Extract the [X, Y] coordinate from the center of the cell holding the provided text.  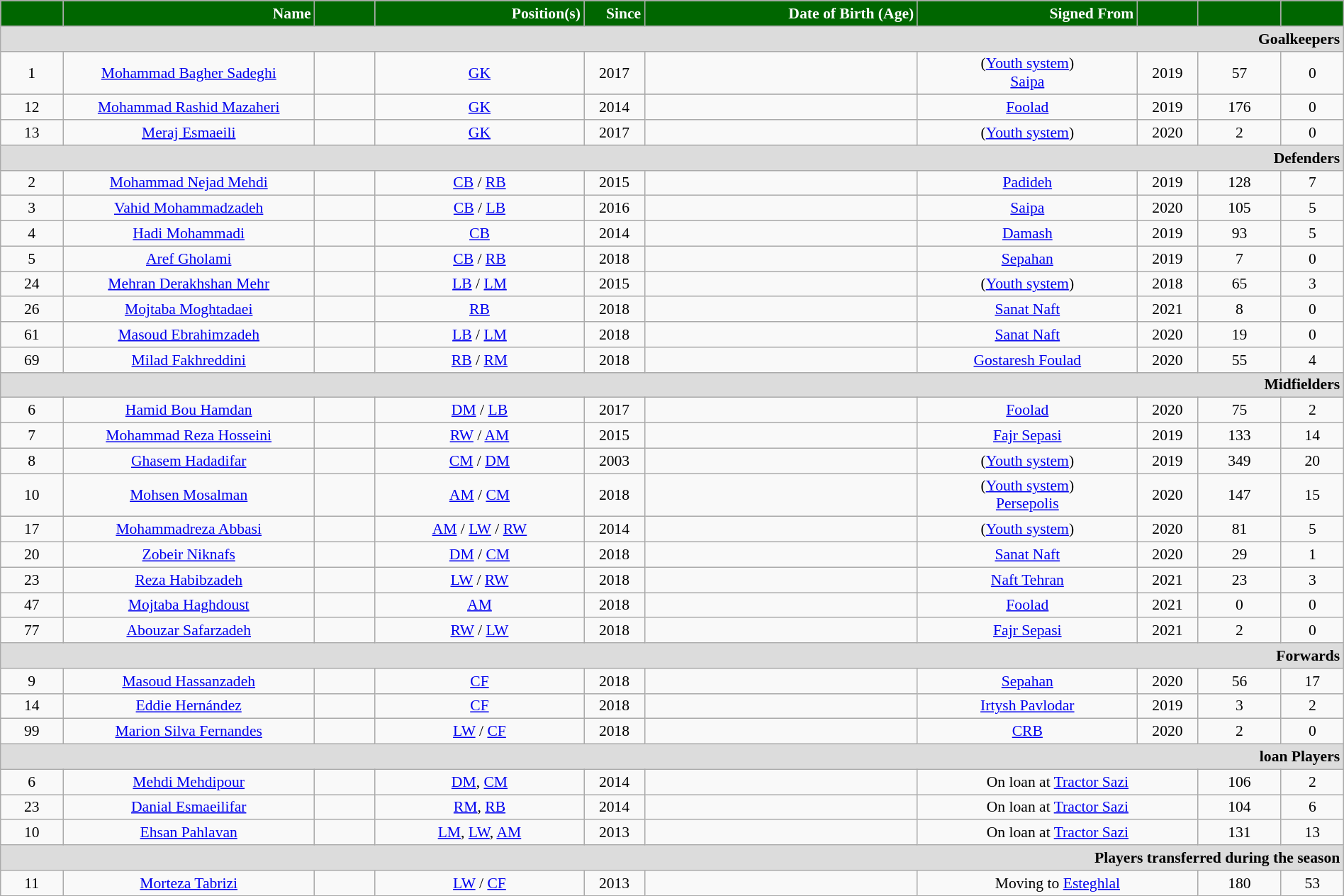
(Youth system) Persepolis [1027, 495]
75 [1240, 410]
Reza Habibzadeh [189, 580]
Players transferred during the season [672, 858]
19 [1240, 335]
133 [1240, 436]
Mehran Derakhshan Mehr [189, 284]
Mohsen Mosalman [189, 495]
Gostaresh Foulad [1027, 360]
99 [32, 732]
Marion Silva Fernandes [189, 732]
Name [189, 13]
Signed From [1027, 13]
15 [1312, 495]
57 [1240, 72]
55 [1240, 360]
CB [479, 234]
CB / LB [479, 208]
Saipa [1027, 208]
147 [1240, 495]
81 [1240, 530]
Naft Tehran [1027, 580]
9 [32, 681]
2016 [614, 208]
Aref Gholami [189, 259]
65 [1240, 284]
LM, LW, AM [479, 833]
Forwards [672, 656]
Mojtaba Haghdoust [189, 605]
26 [32, 310]
Position(s) [479, 13]
RW / LW [479, 631]
Damash [1027, 234]
Mohammad Reza Hosseini [189, 436]
176 [1240, 108]
47 [32, 605]
Mohammad Bagher Sadeghi [189, 72]
AM / LW / RW [479, 530]
69 [32, 360]
2003 [614, 461]
LW / RW [479, 580]
Milad Fakhreddini [189, 360]
Hadi Mohammadi [189, 234]
61 [32, 335]
93 [1240, 234]
Masoud Ebrahimzadeh [189, 335]
Zobeir Niknafs [189, 555]
RM, RB [479, 807]
349 [1240, 461]
105 [1240, 208]
56 [1240, 681]
77 [32, 631]
53 [1312, 883]
128 [1240, 183]
29 [1240, 555]
CRB [1027, 732]
Masoud Hassanzadeh [189, 681]
(Youth system) Saipa [1027, 72]
11 [32, 883]
Ehsan Pahlavan [189, 833]
Padideh [1027, 183]
Meraj Esmaeili [189, 133]
AM / CM [479, 495]
Mohammadreza Abbasi [189, 530]
DM / LB [479, 410]
Vahid Mohammadzadeh [189, 208]
AM [479, 605]
104 [1240, 807]
RB [479, 310]
CM / DM [479, 461]
Hamid Bou Hamdan [189, 410]
Danial Esmaeilifar [189, 807]
Ghasem Hadadifar [189, 461]
Abouzar Safarzadeh [189, 631]
loan Players [672, 757]
24 [32, 284]
Mojtaba Moghtadaei [189, 310]
Date of Birth (Age) [781, 13]
Midfielders [672, 385]
RB / RM [479, 360]
DM, CM [479, 782]
Mohammad Nejad Mehdi [189, 183]
Defenders [672, 158]
Goalkeepers [672, 39]
Eddie Hernández [189, 706]
180 [1240, 883]
Morteza Tabrizi [189, 883]
RW / AM [479, 436]
Mohammad Rashid Mazaheri [189, 108]
Mehdi Mehdipour [189, 782]
Since [614, 13]
Irtysh Pavlodar [1027, 706]
12 [32, 108]
106 [1240, 782]
Moving to Esteghlal [1058, 883]
131 [1240, 833]
DM / CM [479, 555]
